Return (X, Y) of the center of cell containing provided text 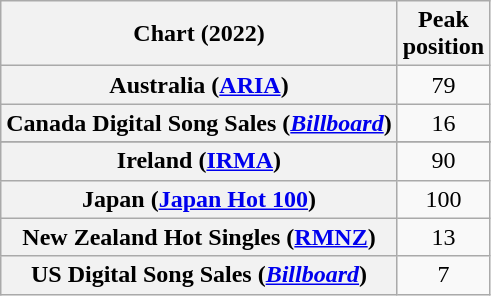
Japan (Japan Hot 100) (199, 199)
13 (443, 237)
100 (443, 199)
16 (443, 123)
New Zealand Hot Singles (RMNZ) (199, 237)
7 (443, 275)
Chart (2022) (199, 34)
Canada Digital Song Sales (Billboard) (199, 123)
Australia (ARIA) (199, 85)
US Digital Song Sales (Billboard) (199, 275)
Ireland (IRMA) (199, 161)
Peakposition (443, 34)
90 (443, 161)
79 (443, 85)
